Find where the given text appears and provide that cell's center as [X, Y] coordinate. 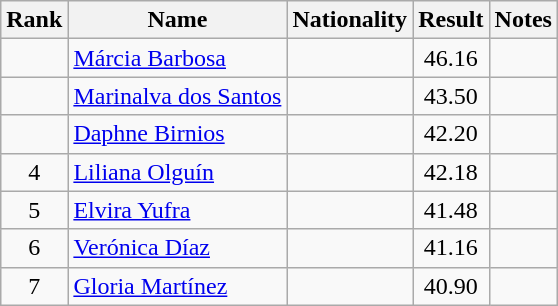
Notes [523, 20]
Gloria Martínez [178, 286]
Result [451, 20]
41.16 [451, 248]
Rank [34, 20]
5 [34, 210]
Name [178, 20]
42.18 [451, 172]
40.90 [451, 286]
6 [34, 248]
43.50 [451, 96]
Marinalva dos Santos [178, 96]
Daphne Birnios [178, 134]
41.48 [451, 210]
42.20 [451, 134]
46.16 [451, 58]
7 [34, 286]
Verónica Díaz [178, 248]
Nationality [350, 20]
4 [34, 172]
Márcia Barbosa [178, 58]
Elvira Yufra [178, 210]
Liliana Olguín [178, 172]
